Extract the [X, Y] coordinate from the center of the cell holding the provided text.  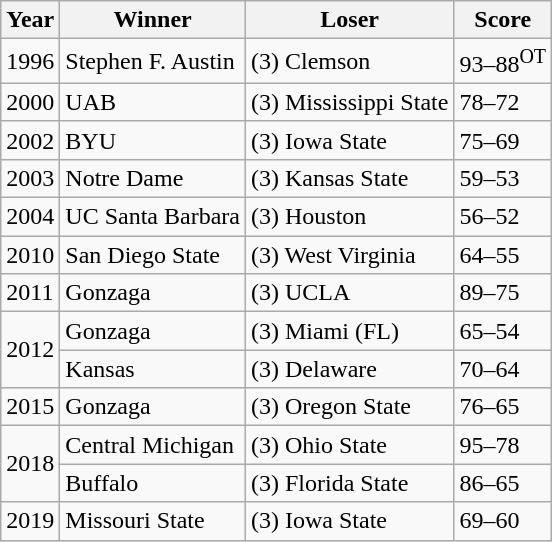
Score [503, 20]
78–72 [503, 102]
2011 [30, 293]
Winner [153, 20]
2015 [30, 407]
(3) UCLA [349, 293]
95–78 [503, 445]
(3) Delaware [349, 369]
(3) Miami (FL) [349, 331]
69–60 [503, 521]
Central Michigan [153, 445]
(3) Houston [349, 217]
75–69 [503, 140]
(3) West Virginia [349, 255]
(3) Kansas State [349, 178]
2019 [30, 521]
Stephen F. Austin [153, 62]
Buffalo [153, 483]
(3) Oregon State [349, 407]
(3) Mississippi State [349, 102]
Missouri State [153, 521]
UC Santa Barbara [153, 217]
BYU [153, 140]
Notre Dame [153, 178]
2012 [30, 350]
UAB [153, 102]
(3) Ohio State [349, 445]
Loser [349, 20]
1996 [30, 62]
93–88OT [503, 62]
Year [30, 20]
76–65 [503, 407]
86–65 [503, 483]
2010 [30, 255]
65–54 [503, 331]
2018 [30, 464]
59–53 [503, 178]
2000 [30, 102]
Kansas [153, 369]
56–52 [503, 217]
2004 [30, 217]
2003 [30, 178]
64–55 [503, 255]
(3) Florida State [349, 483]
2002 [30, 140]
89–75 [503, 293]
(3) Clemson [349, 62]
70–64 [503, 369]
San Diego State [153, 255]
